Capture the cell that displays the provided text and extract its (x, y) central coordinate. 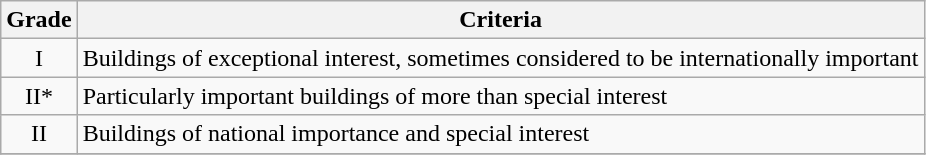
Buildings of national importance and special interest (500, 134)
Buildings of exceptional interest, sometimes considered to be internationally important (500, 58)
Criteria (500, 20)
Particularly important buildings of more than special interest (500, 96)
I (39, 58)
II (39, 134)
II* (39, 96)
Grade (39, 20)
